Capture the cell that displays the provided text and extract its [x, y] central coordinate. 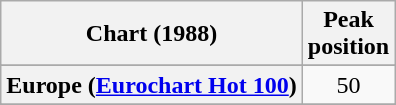
50 [348, 85]
Peakposition [348, 34]
Chart (1988) [152, 34]
Europe (Eurochart Hot 100) [152, 85]
